Return (x, y) of the center of cell containing provided text 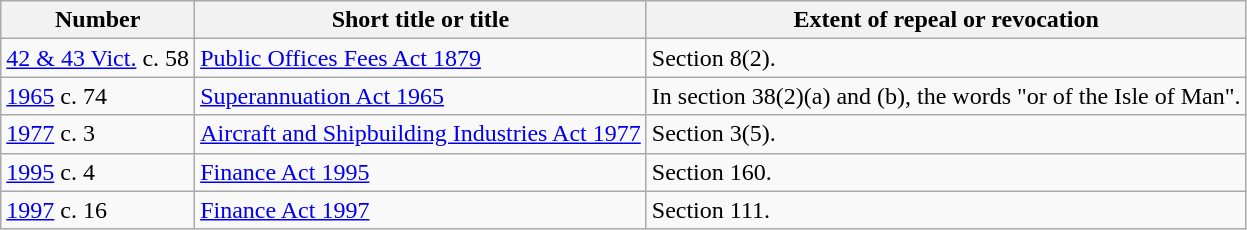
1977 c. 3 (98, 134)
Superannuation Act 1965 (421, 96)
Finance Act 1995 (421, 172)
Section 111. (946, 210)
Section 8(2). (946, 58)
Number (98, 20)
Public Offices Fees Act 1879 (421, 58)
1997 c. 16 (98, 210)
Aircraft and Shipbuilding Industries Act 1977 (421, 134)
Finance Act 1997 (421, 210)
1965 c. 74 (98, 96)
Section 3(5). (946, 134)
Extent of repeal or revocation (946, 20)
1995 c. 4 (98, 172)
Section 160. (946, 172)
In section 38(2)(a) and (b), the words "or of the Isle of Man". (946, 96)
42 & 43 Vict. c. 58 (98, 58)
Short title or title (421, 20)
